Find where the given text appears and provide that cell's center as (X, Y) coordinate. 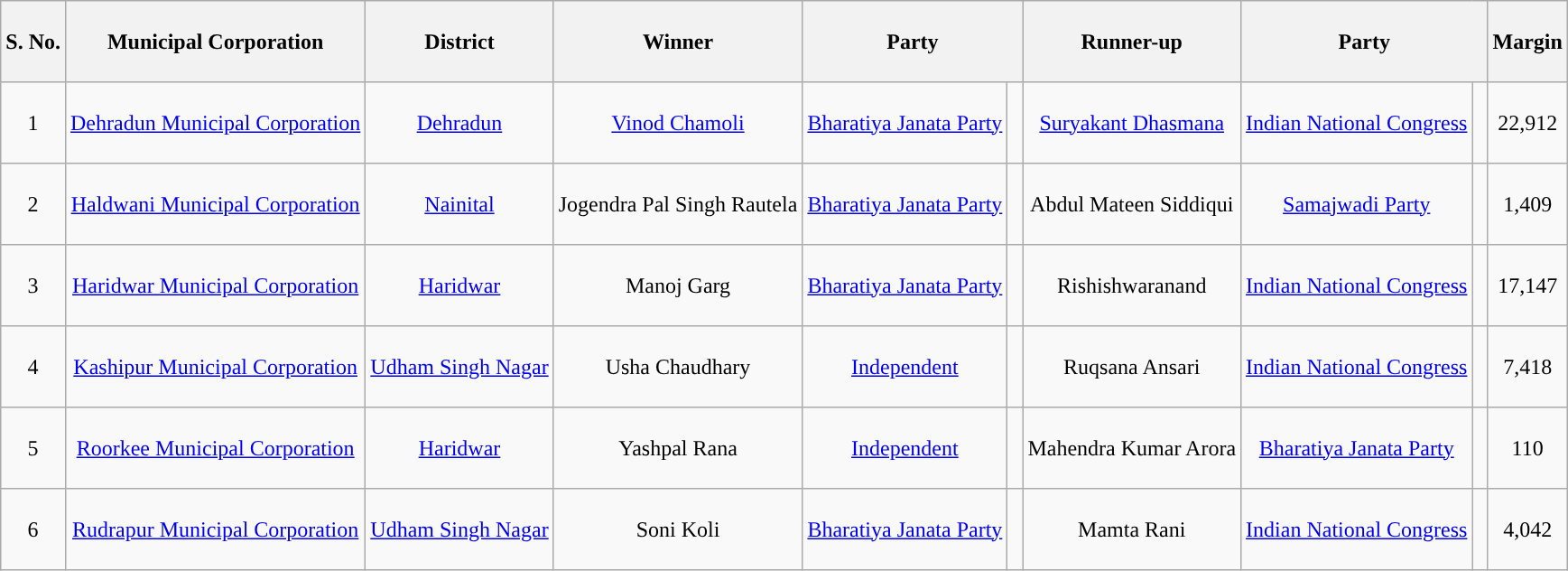
Yashpal Rana (678, 448)
Winner (678, 42)
Mahendra Kumar Arora (1132, 448)
7,418 (1527, 367)
22,912 (1527, 123)
Suryakant Dhasmana (1132, 123)
Haridwar Municipal Corporation (215, 285)
1 (33, 123)
Mamta Rani (1132, 529)
S. No. (33, 42)
110 (1527, 448)
Soni Koli (678, 529)
Roorkee Municipal Corporation (215, 448)
Rudrapur Municipal Corporation (215, 529)
Kashipur Municipal Corporation (215, 367)
Margin (1527, 42)
Vinod Chamoli (678, 123)
17,147 (1527, 285)
Samajwadi Party (1357, 204)
Abdul Mateen Siddiqui (1132, 204)
Haldwani Municipal Corporation (215, 204)
Ruqsana Ansari (1132, 367)
Usha Chaudhary (678, 367)
Rishishwaranand (1132, 285)
Jogendra Pal Singh Rautela (678, 204)
Nainital (459, 204)
Dehradun Municipal Corporation (215, 123)
1,409 (1527, 204)
4,042 (1527, 529)
4 (33, 367)
3 (33, 285)
District (459, 42)
Manoj Garg (678, 285)
6 (33, 529)
Municipal Corporation (215, 42)
5 (33, 448)
2 (33, 204)
Runner-up (1132, 42)
Dehradun (459, 123)
